Find where the given text appears and provide that cell's center as (x, y) coordinate. 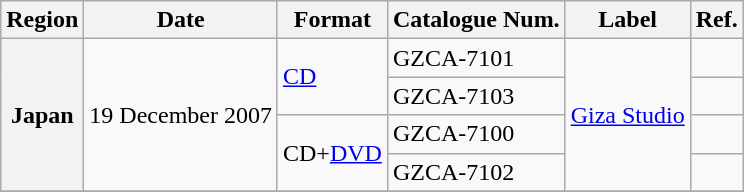
Ref. (716, 20)
GZCA-7102 (476, 172)
Label (628, 20)
19 December 2007 (181, 115)
GZCA-7101 (476, 58)
Catalogue Num. (476, 20)
Japan (42, 115)
GZCA-7103 (476, 96)
CD+DVD (332, 153)
Format (332, 20)
Date (181, 20)
Region (42, 20)
CD (332, 77)
Giza Studio (628, 115)
GZCA-7100 (476, 134)
